Scan for the cell matching the given text and deliver its [X, Y] coordinate at center. 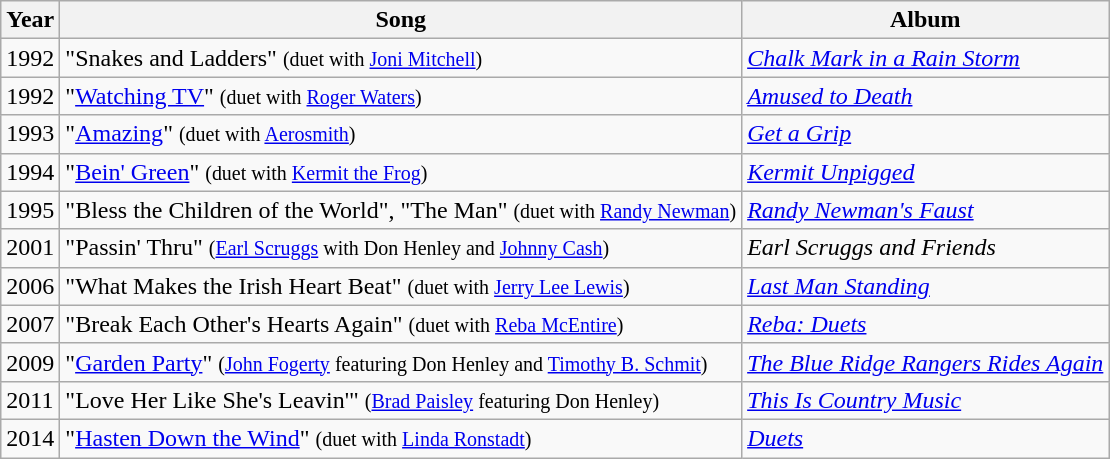
Get a Grip [926, 134]
2011 [30, 400]
The Blue Ridge Rangers Rides Again [926, 362]
1993 [30, 134]
"Love Her Like She's Leavin'" (Brad Paisley featuring Don Henley) [401, 400]
2001 [30, 248]
"Bein' Green" (duet with Kermit the Frog) [401, 172]
Reba: Duets [926, 324]
Amused to Death [926, 96]
"Snakes and Ladders" (duet with Joni Mitchell) [401, 58]
2007 [30, 324]
"Watching TV" (duet with Roger Waters) [401, 96]
Last Man Standing [926, 286]
"Break Each Other's Hearts Again" (duet with Reba McEntire) [401, 324]
"Hasten Down the Wind" (duet with Linda Ronstadt) [401, 438]
1994 [30, 172]
Kermit Unpigged [926, 172]
"Bless the Children of the World", "The Man" (duet with Randy Newman) [401, 210]
1995 [30, 210]
Randy Newman's Faust [926, 210]
2006 [30, 286]
"Amazing" (duet with Aerosmith) [401, 134]
"Garden Party" (John Fogerty featuring Don Henley and Timothy B. Schmit) [401, 362]
This Is Country Music [926, 400]
2014 [30, 438]
2009 [30, 362]
Song [401, 20]
Album [926, 20]
Earl Scruggs and Friends [926, 248]
"Passin' Thru" (Earl Scruggs with Don Henley and Johnny Cash) [401, 248]
Duets [926, 438]
Chalk Mark in a Rain Storm [926, 58]
"What Makes the Irish Heart Beat" (duet with Jerry Lee Lewis) [401, 286]
Year [30, 20]
